Find where the given text appears and provide that cell's center as [x, y] coordinate. 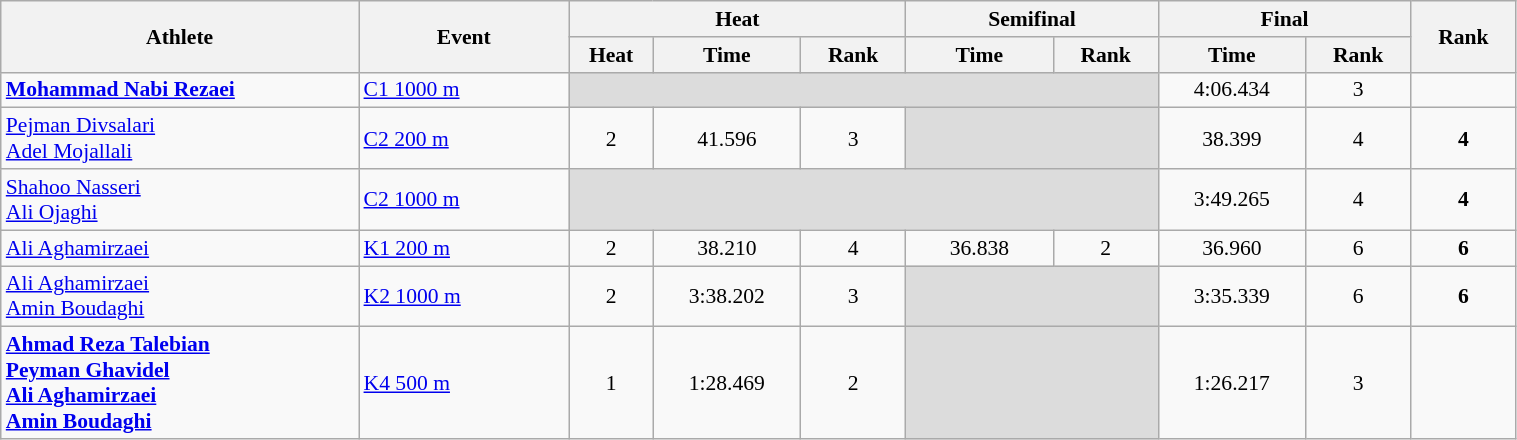
Semifinal [1032, 19]
Event [464, 36]
36.838 [980, 248]
Mohammad Nabi Rezaei [180, 90]
Ali Aghamirzaei [180, 248]
3:38.202 [726, 296]
Athlete [180, 36]
C2 200 m [464, 138]
Shahoo NasseriAli Ojaghi [180, 200]
C1 1000 m [464, 90]
4:06.434 [1232, 90]
38.210 [726, 248]
41.596 [726, 138]
K1 200 m [464, 248]
3:49.265 [1232, 200]
Final [1284, 19]
Ali AghamirzaeiAmin Boudaghi [180, 296]
36.960 [1232, 248]
Ahmad Reza TalebianPeyman GhavidelAli AghamirzaeiAmin Boudaghi [180, 383]
3:35.339 [1232, 296]
38.399 [1232, 138]
1:26.217 [1232, 383]
K4 500 m [464, 383]
Pejman DivsalariAdel Mojallali [180, 138]
1 [611, 383]
K2 1000 m [464, 296]
C2 1000 m [464, 200]
1:28.469 [726, 383]
